For the text-containing cell, return its midpoint in [X, Y] coordinate format. 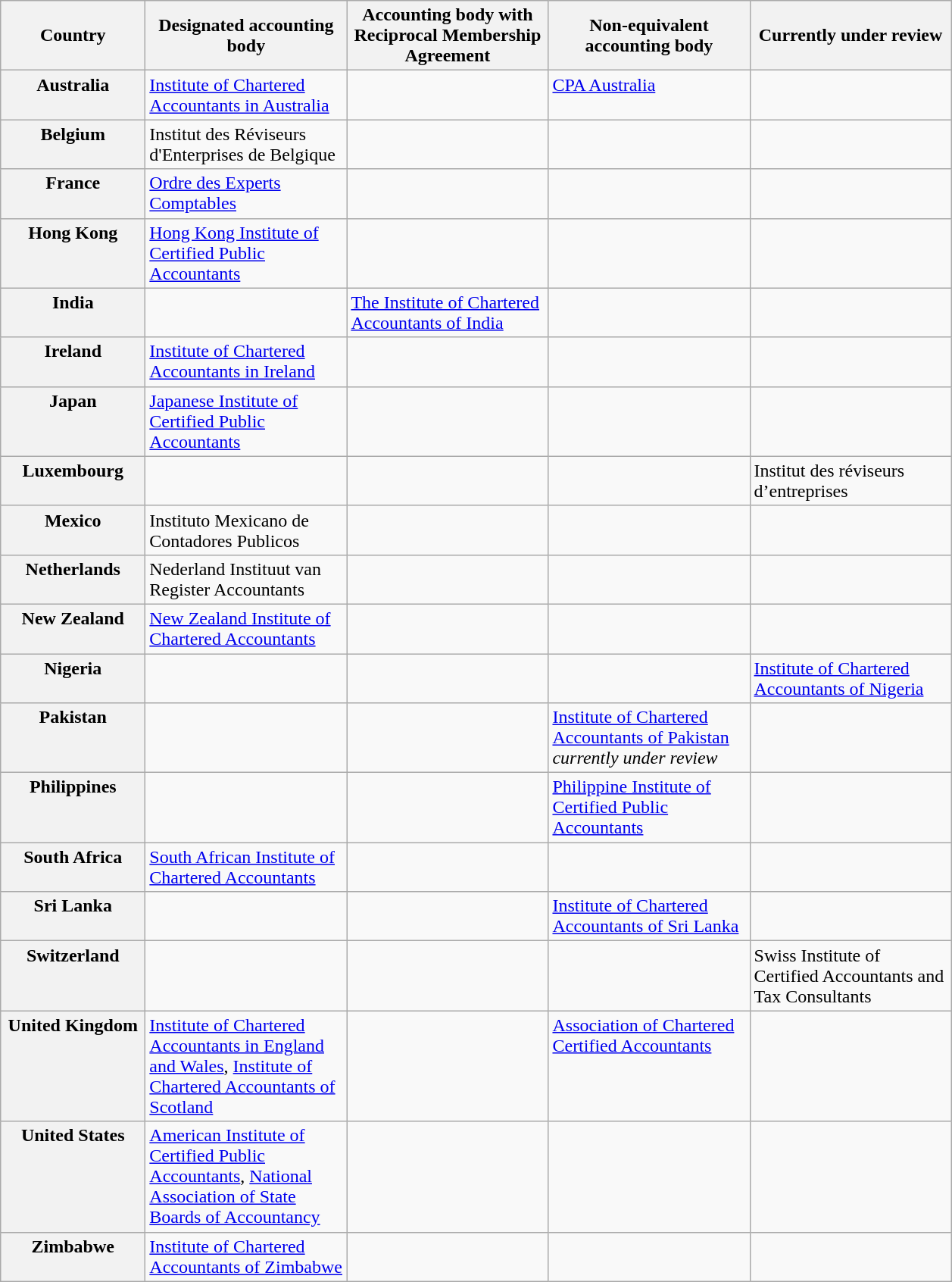
Hong Kong [73, 253]
Philippine Institute of Certified Public Accountants [649, 808]
Ordre des Experts Comptables [246, 194]
Swiss Institute of Certified Accountants and Tax Consultants [851, 976]
Belgium [73, 144]
United States [73, 1177]
South African Institute of Chartered Accountants [246, 867]
Accounting body with Reciprocal Membership Agreement [448, 36]
India [73, 312]
Japan [73, 421]
Currently under review [851, 36]
CPA Australia [649, 95]
Mexico [73, 530]
France [73, 194]
Institute of Chartered Accountants of Nigeria [851, 677]
Hong Kong Institute of Certified Public Accountants [246, 253]
Zimbabwe [73, 1256]
Association of Chartered Certified Accountants [649, 1066]
Luxembourg [73, 480]
United Kingdom [73, 1066]
Institute of Chartered Accountants in Ireland [246, 362]
Non-equivalent accounting body [649, 36]
Pakistan [73, 738]
Japanese Institute of Certified Public Accountants [246, 421]
Institute of Chartered Accountants of Zimbabwe [246, 1256]
Institute of Chartered Accountants in England and Wales, Institute of Chartered Accountants of Scotland [246, 1066]
Institute of Chartered Accountants in Australia [246, 95]
Philippines [73, 808]
Institute of Chartered Accountants of Sri Lanka [649, 917]
Australia [73, 95]
Institut des Réviseurs d'Enterprises de Belgique [246, 144]
Nigeria [73, 677]
Institut des réviseurs d’entreprises [851, 480]
Ireland [73, 362]
Sri Lanka [73, 917]
Netherlands [73, 579]
Designated accounting body [246, 36]
New Zealand Institute of Chartered Accountants [246, 629]
Instituto Mexicano de Contadores Publicos [246, 530]
Nederland Instituut van Register Accountants [246, 579]
American Institute of Certified Public Accountants, National Association of State Boards of Accountancy [246, 1177]
Institute of Chartered Accountants of Pakistan currently under review [649, 738]
The Institute of Chartered Accountants of India [448, 312]
South Africa [73, 867]
New Zealand [73, 629]
Switzerland [73, 976]
Country [73, 36]
